From the cell containing the given text, extract its center point as (X, Y) coordinate. 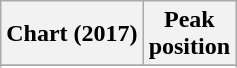
Chart (2017) (72, 34)
Peak position (189, 34)
